Determine the [x, y] coordinate at the center of the cell enclosing the given text.  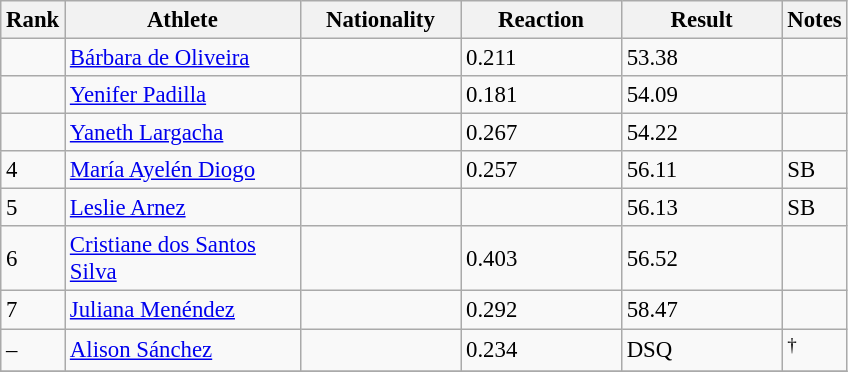
Notes [814, 20]
María Ayelén Diogo [183, 170]
Yenifer Padilla [183, 95]
Yaneth Largacha [183, 133]
4 [33, 170]
0.292 [542, 310]
Nationality [380, 20]
58.47 [702, 310]
Reaction [542, 20]
0.403 [542, 258]
DSQ [702, 350]
54.09 [702, 95]
† [814, 350]
0.257 [542, 170]
0.181 [542, 95]
54.22 [702, 133]
56.52 [702, 258]
Leslie Arnez [183, 208]
0.267 [542, 133]
Athlete [183, 20]
Rank [33, 20]
Cristiane dos Santos Silva [183, 258]
7 [33, 310]
– [33, 350]
Result [702, 20]
6 [33, 258]
56.11 [702, 170]
Bárbara de Oliveira [183, 58]
56.13 [702, 208]
53.38 [702, 58]
Alison Sánchez [183, 350]
5 [33, 208]
Juliana Menéndez [183, 310]
0.234 [542, 350]
0.211 [542, 58]
